Return [X, Y] of the center of cell containing provided text 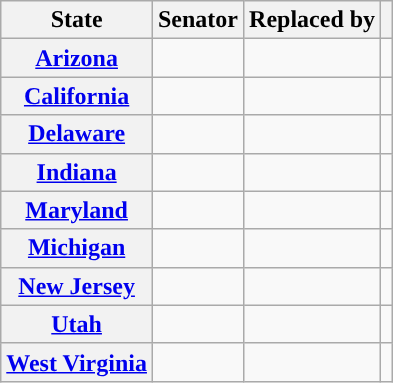
Maryland [77, 210]
Utah [77, 324]
State [77, 20]
West Virginia [77, 362]
Arizona [77, 58]
Michigan [77, 248]
Delaware [77, 134]
New Jersey [77, 286]
California [77, 96]
Replaced by [312, 20]
Indiana [77, 172]
Senator [198, 20]
